Output the [x, y] coordinate of the center of the cell containing the given text.  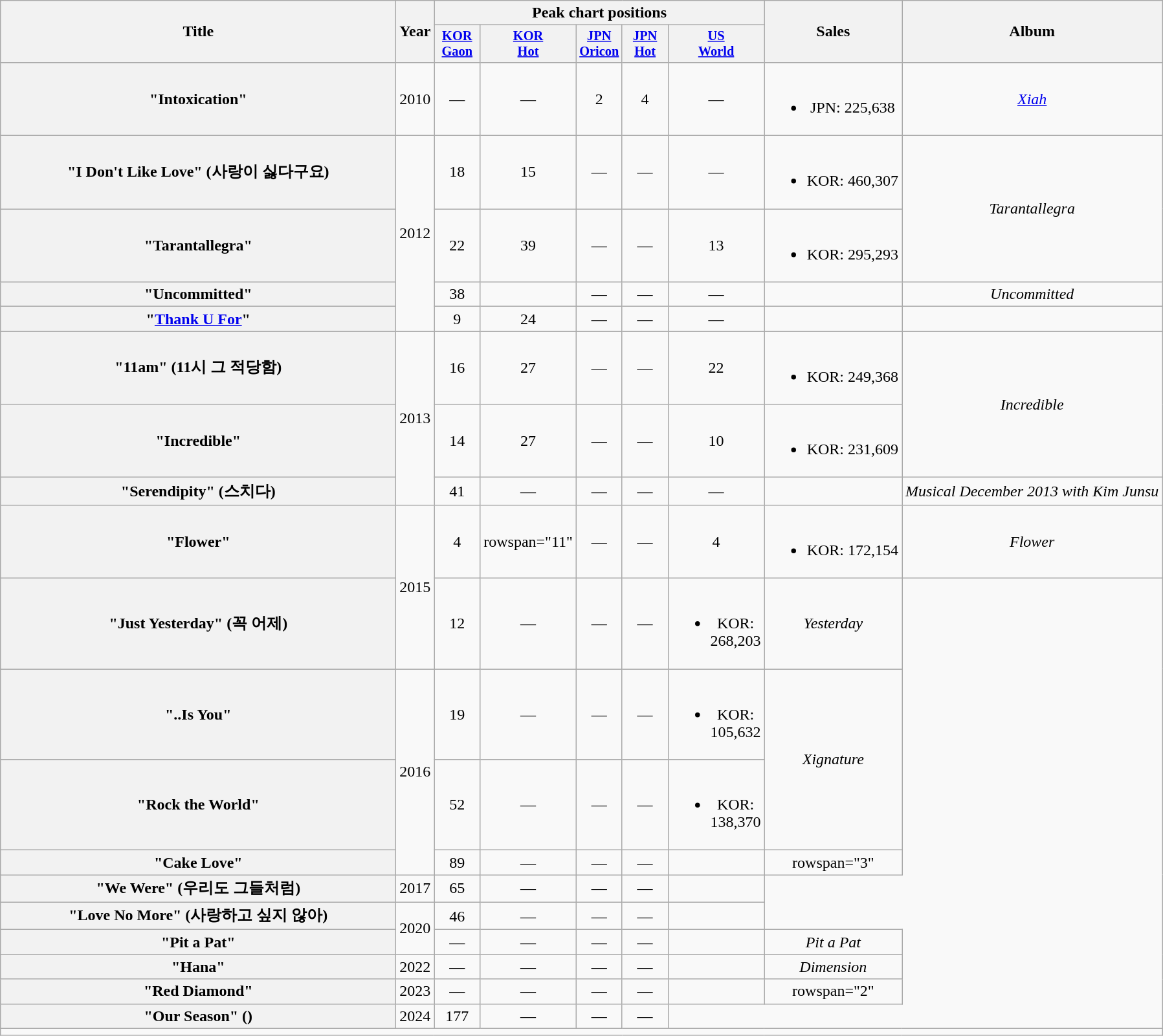
2023 [415, 991]
Title [198, 32]
"Hana" [198, 967]
24 [528, 319]
"Serendipity" (스치다) [198, 492]
2017 [415, 889]
Flower [1032, 541]
"Rock the World" [198, 805]
"Uncommitted" [198, 294]
Incredible [1032, 404]
KOR: 231,609 [833, 441]
39 [528, 246]
"Our Season" () [198, 1016]
"Just Yesterday" (꼭 어제) [198, 624]
Dimension [833, 967]
rowspan="11" [528, 541]
Musical December 2013 with Kim Junsu [1032, 492]
46 [457, 916]
"I Don't Like Love" (사랑이 싫다구요) [198, 172]
Album [1032, 32]
KOR: 138,370 [716, 805]
65 [457, 889]
2022 [415, 967]
12 [457, 624]
"Intoxication" [198, 98]
Year [415, 32]
"Flower" [198, 541]
Xiah [1032, 98]
2015 [415, 586]
13 [716, 246]
2013 [415, 418]
2012 [415, 234]
"..Is You" [198, 714]
2016 [415, 772]
"Incredible" [198, 441]
"Pit a Pat" [198, 942]
15 [528, 172]
KOR: 172,154 [833, 541]
19 [457, 714]
"Tarantallegra" [198, 246]
Pit a Pat [833, 942]
KOR: 295,293 [833, 246]
Tarantallegra [1032, 209]
"Cake Love" [198, 863]
"Thank U For" [198, 319]
USWorld [716, 44]
rowspan="2" [833, 991]
2010 [415, 98]
2 [599, 98]
2020 [415, 928]
89 [457, 863]
"Red Diamond" [198, 991]
Uncommitted [1032, 294]
16 [457, 368]
177 [457, 1016]
52 [457, 805]
41 [457, 492]
Peak chart positions [599, 13]
JPNHot [645, 44]
KOR: 249,368 [833, 368]
rowspan="3" [833, 863]
KOR: 460,307 [833, 172]
Yesterday [833, 624]
JPN: 225,638 [833, 98]
KOR: 105,632 [716, 714]
KOR: 268,203 [716, 624]
KORHot [528, 44]
14 [457, 441]
"11am" (11시 그 적당함) [198, 368]
2024 [415, 1016]
"We Were" (우리도 그들처럼) [198, 889]
38 [457, 294]
9 [457, 319]
JPNOricon [599, 44]
10 [716, 441]
18 [457, 172]
KORGaon [457, 44]
Sales [833, 32]
"Love No More" (사랑하고 싶지 않아) [198, 916]
Xignature [833, 760]
